Search for the cell housing the specified text and yield its [x, y] center coordinate. 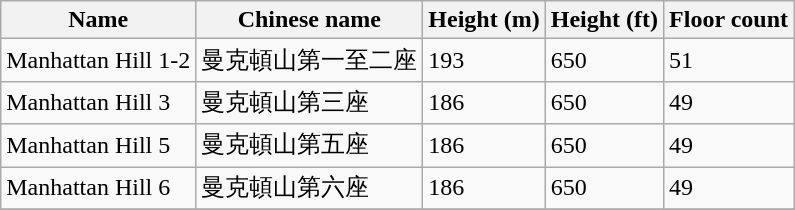
曼克頓山第六座 [310, 188]
Floor count [729, 20]
Chinese name [310, 20]
51 [729, 60]
Manhattan Hill 1-2 [98, 60]
Name [98, 20]
曼克頓山第一至二座 [310, 60]
Manhattan Hill 3 [98, 102]
Height (m) [484, 20]
Manhattan Hill 5 [98, 146]
193 [484, 60]
曼克頓山第三座 [310, 102]
Height (ft) [604, 20]
曼克頓山第五座 [310, 146]
Manhattan Hill 6 [98, 188]
